Search for the cell housing the specified text and yield its [X, Y] center coordinate. 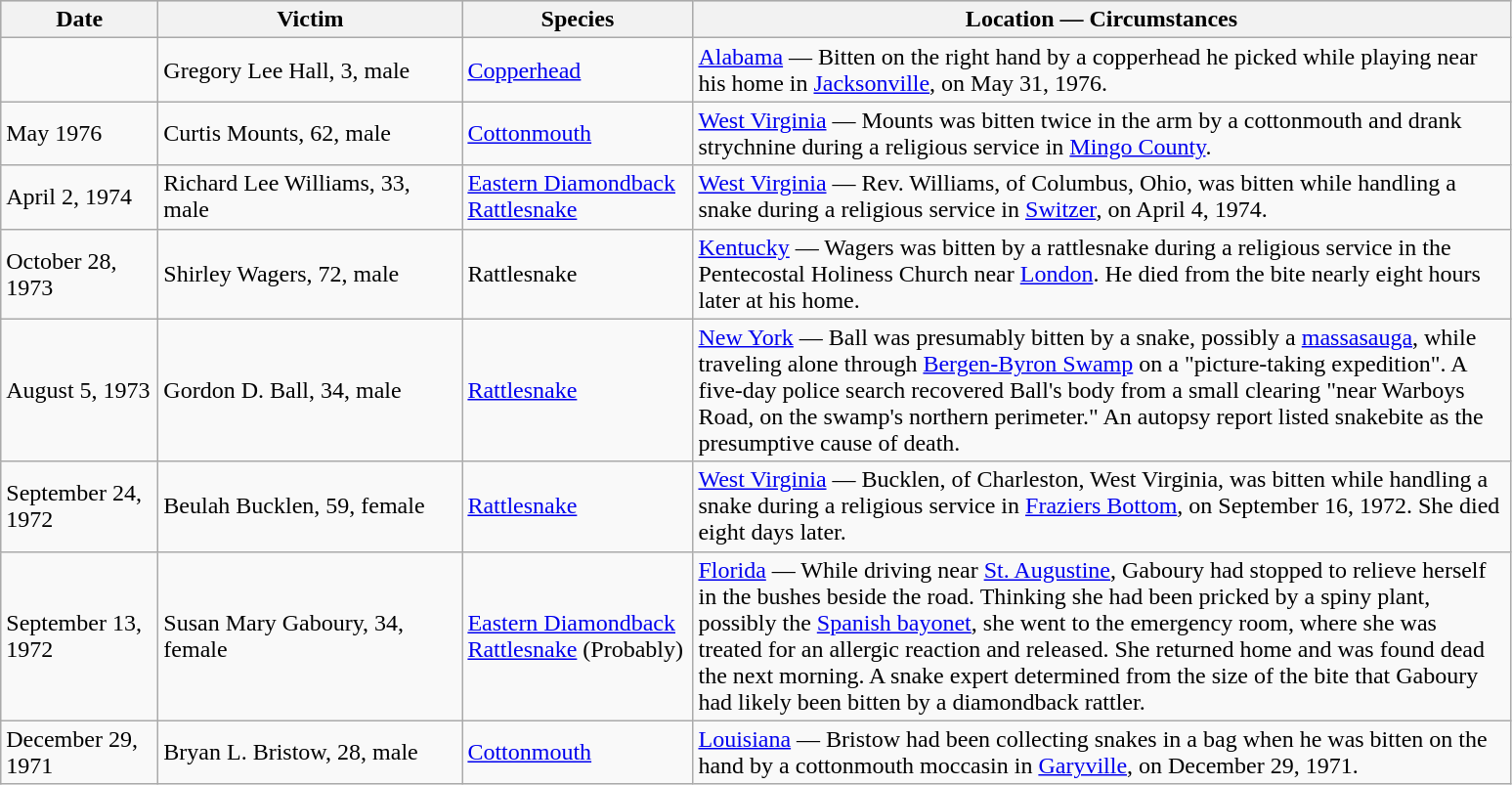
Bryan L. Bristow, 28, male [311, 753]
Gordon D. Ball, 34, male [311, 390]
Location — Circumstances [1102, 20]
Alabama — Bitten on the right hand by a copperhead he picked while playing near his home in Jacksonville, on May 31, 1976. [1102, 70]
West Virginia — Mounts was bitten twice in the arm by a cottonmouth and drank strychnine during a religious service in Mingo County. [1102, 133]
October 28, 1973 [80, 274]
Shirley Wagers, 72, male [311, 274]
Copperhead [578, 70]
August 5, 1973 [80, 390]
May 1976 [80, 133]
December 29, 1971 [80, 753]
Gregory Lee Hall, 3, male [311, 70]
Beulah Bucklen, 59, female [311, 506]
September 13, 1972 [80, 635]
West Virginia — Rev. Williams, of Columbus, Ohio, was bitten while handling a snake during a religious service in Switzer, on April 4, 1974. [1102, 197]
Date [80, 20]
Victim [311, 20]
Curtis Mounts, 62, male [311, 133]
April 2, 1974 [80, 197]
Eastern Diamondback Rattlesnake (Probably) [578, 635]
Susan Mary Gaboury, 34, female [311, 635]
Richard Lee Williams, 33, male [311, 197]
Species [578, 20]
September 24, 1972 [80, 506]
Louisiana — Bristow had been collecting snakes in a bag when he was bitten on the hand by a cottonmouth moccasin in Garyville, on December 29, 1971. [1102, 753]
Eastern Diamondback Rattlesnake [578, 197]
